Determine the (x, y) coordinate at the center of the cell enclosing the given text.  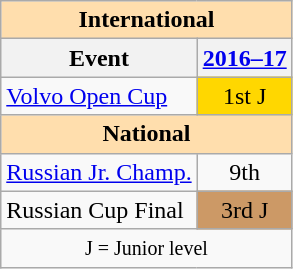
J = Junior level (146, 248)
Event (99, 58)
2016–17 (244, 58)
Volvo Open Cup (99, 96)
9th (244, 172)
Russian Cup Final (99, 210)
International (146, 20)
3rd J (244, 210)
Russian Jr. Champ. (99, 172)
1st J (244, 96)
National (146, 134)
